Return [X, Y] of the center of cell containing provided text 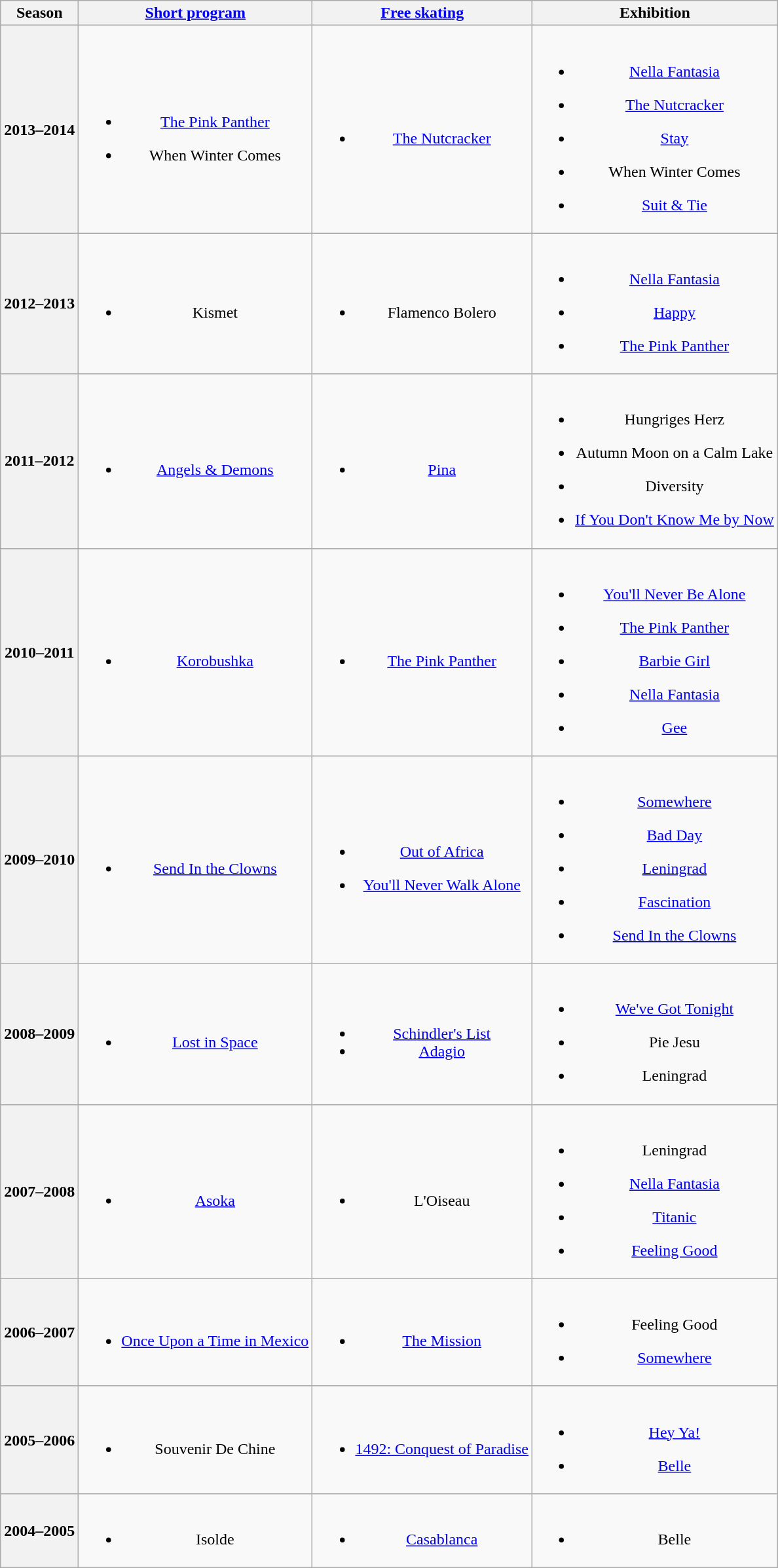
Nella FantasiaThe Nutcracker Stay When Winter Comes Suit & Tie [655, 130]
Somewhere Bad Day Leningrad Fascination Send In the Clowns [655, 859]
Casablanca [422, 1530]
Short program [195, 13]
Lost in Space [195, 1034]
2006–2007 [39, 1332]
2008–2009 [39, 1034]
2012–2013 [39, 304]
2010–2011 [39, 652]
Angels & Demons [195, 461]
The Pink Panther When Winter Comes [195, 130]
Season [39, 13]
Korobushka [195, 652]
Leningrad Nella FantasiaTitanicFeeling Good [655, 1191]
Nella FantasiaHappy The Pink Panther [655, 304]
Flamenco Bolero [422, 304]
Once Upon a Time in Mexico [195, 1332]
Isolde [195, 1530]
Belle [655, 1530]
Exhibition [655, 13]
Kismet [195, 304]
The Nutcracker [422, 130]
Out of Africa You'll Never Walk Alone [422, 859]
We've Got Tonight Pie Jesu Leningrad [655, 1034]
Pina [422, 461]
2009–2010 [39, 859]
1492: Conquest of Paradise [422, 1440]
Feeling Good Somewhere [655, 1332]
The Mission [422, 1332]
Asoka [195, 1191]
Schindler's List Adagio [422, 1034]
The Pink Panther [422, 652]
2011–2012 [39, 461]
2007–2008 [39, 1191]
You'll Never Be Alone The Pink Panther Barbie Girl Nella FantasiaGee [655, 652]
2013–2014 [39, 130]
2004–2005 [39, 1530]
Hey Ya! Belle [655, 1440]
Send In the Clowns [195, 859]
Free skating [422, 13]
Hungriges Herz Autumn Moon on a Calm Lake Diversity If You Don't Know Me by Now [655, 461]
Souvenir De Chine [195, 1440]
2005–2006 [39, 1440]
L'Oiseau [422, 1191]
